Find where the given text appears and provide that cell's center as [x, y] coordinate. 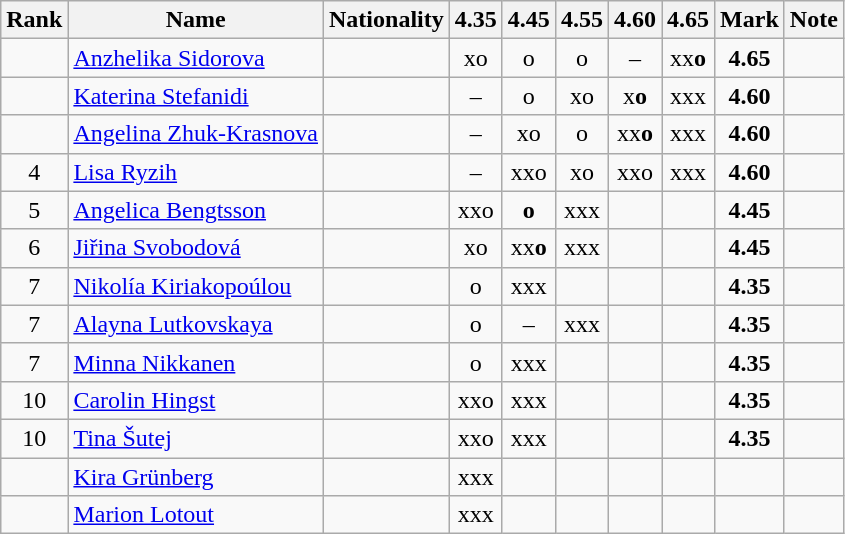
Mark [750, 20]
6 [34, 248]
Lisa Ryzih [196, 172]
Angelica Bengtsson [196, 210]
Marion Lotout [196, 515]
Alayna Lutkovskaya [196, 324]
5 [34, 210]
Rank [34, 20]
4 [34, 172]
Carolin Hingst [196, 400]
Tina Šutej [196, 438]
4.55 [582, 20]
Anzhelika Sidorova [196, 58]
Minna Nikkanen [196, 362]
Nationality [387, 20]
Katerina Stefanidi [196, 96]
Angelina Zhuk-Krasnova [196, 134]
Note [814, 20]
Kira Grünberg [196, 477]
Name [196, 20]
Nikolía Kiriakopoúlou [196, 286]
Jiřina Svobodová [196, 248]
